Determine the [x, y] coordinate at the center of the cell enclosing the given text.  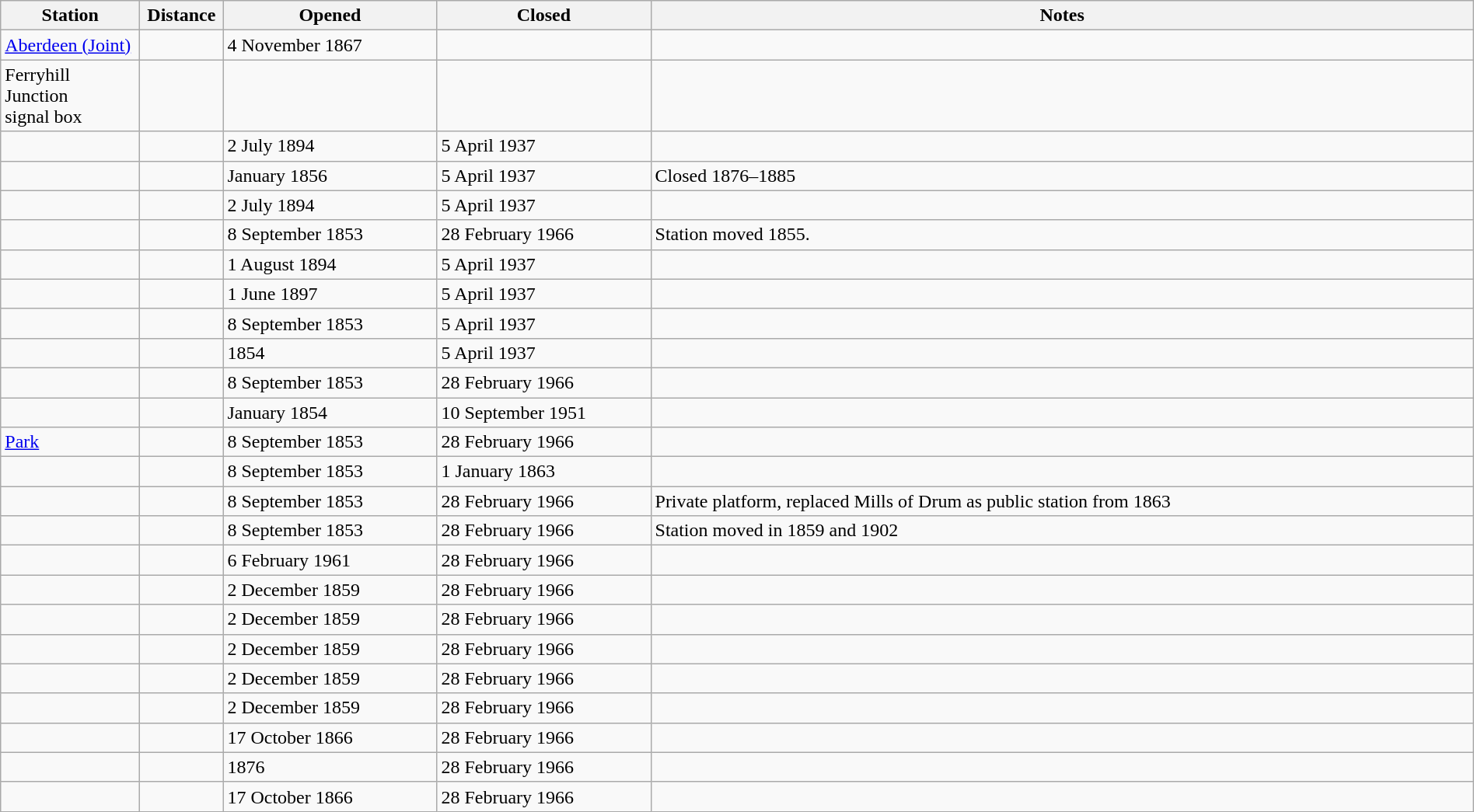
Distance [182, 16]
6 February 1961 [330, 560]
Station [70, 16]
Park [70, 442]
Opened [330, 16]
Ferryhill Junctionsignal box [70, 96]
4 November 1867 [330, 45]
Closed [544, 16]
1876 [330, 767]
Station moved 1855. [1062, 235]
1 January 1863 [544, 472]
Aberdeen (Joint) [70, 45]
1854 [330, 353]
January 1856 [330, 176]
Station moved in 1859 and 1902 [1062, 531]
10 September 1951 [544, 413]
Private platform, replaced Mills of Drum as public station from 1863 [1062, 501]
January 1854 [330, 413]
1 August 1894 [330, 264]
Closed 1876–1885 [1062, 176]
1 June 1897 [330, 294]
Notes [1062, 16]
